For the text-containing cell, return its midpoint in (x, y) coordinate format. 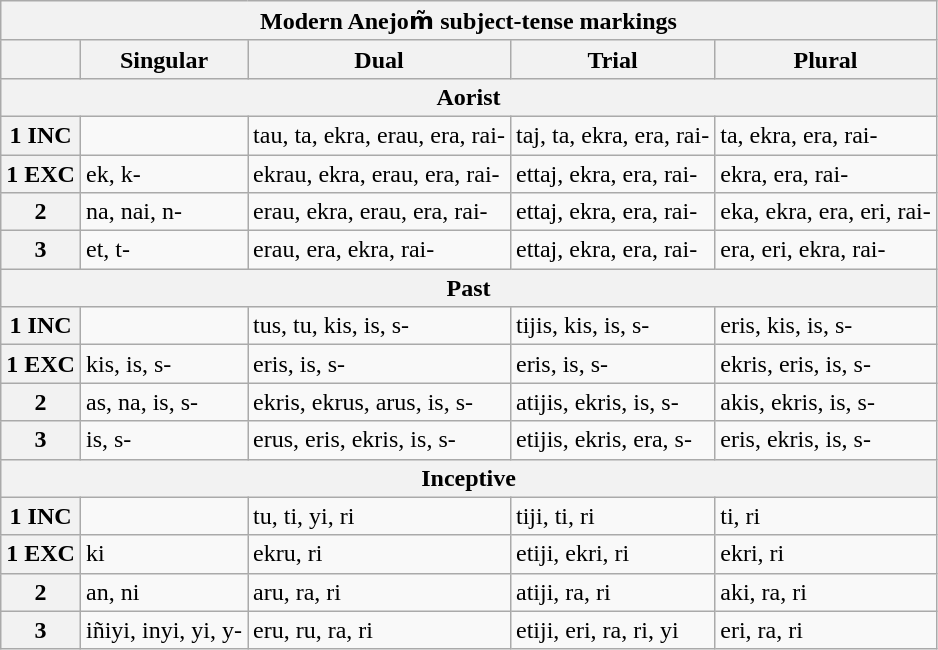
era, eri, ekra, rai- (826, 250)
ekri, ri (826, 554)
etijis, ekris, era, s- (612, 440)
eris, kis, is, s- (826, 326)
ki (164, 554)
et, t- (164, 250)
taj, ta, ekra, era, rai- (612, 135)
ek, k- (164, 173)
ta, ekra, era, rai- (826, 135)
ekrau, ekra, erau, era, rai- (380, 173)
aki, ra, ri (826, 592)
Past (469, 288)
aru, ra, ri (380, 592)
Singular (164, 59)
Plural (826, 59)
ekris, eris, is, s- (826, 364)
ekru, ri (380, 554)
iñiyi, inyi, yi, y- (164, 630)
Aorist (469, 97)
tus, tu, kis, is, s- (380, 326)
Dual (380, 59)
erau, ekra, erau, era, rai- (380, 212)
na, nai, n- (164, 212)
eri, ra, ri (826, 630)
kis, is, s- (164, 364)
tu, ti, yi, ri (380, 516)
erau, era, ekra, rai- (380, 250)
Inceptive (469, 478)
ti, ri (826, 516)
eka, ekra, era, eri, rai- (826, 212)
tiji, ti, ri (612, 516)
Modern Anejom̃ subject-tense markings (469, 21)
eru, ru, ra, ri (380, 630)
eris, ekris, is, s- (826, 440)
erus, eris, ekris, is, s- (380, 440)
etiji, ekri, ri (612, 554)
an, ni (164, 592)
akis, ekris, is, s- (826, 402)
Trial (612, 59)
etiji, eri, ra, ri, yi (612, 630)
atiji, ra, ri (612, 592)
tau, ta, ekra, erau, era, rai- (380, 135)
tijis, kis, is, s- (612, 326)
as, na, is, s- (164, 402)
is, s- (164, 440)
atijis, ekris, is, s- (612, 402)
ekris, ekrus, arus, is, s- (380, 402)
ekra, era, rai- (826, 173)
